Search for the cell housing the specified text and yield its [X, Y] center coordinate. 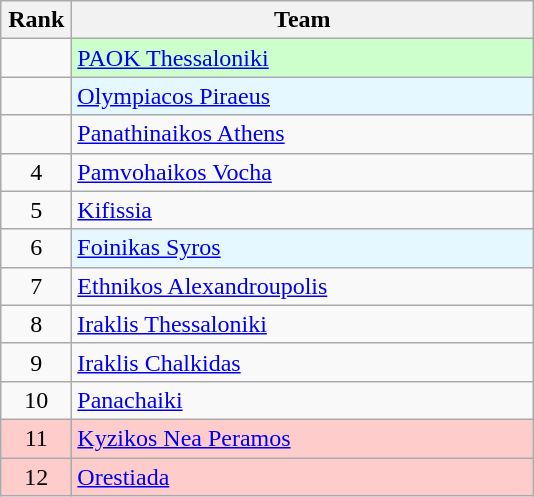
Kyzikos Nea Peramos [302, 438]
7 [36, 286]
Olympiacos Piraeus [302, 96]
Orestiada [302, 477]
4 [36, 172]
Kifissia [302, 210]
Pamvohaikos Vocha [302, 172]
6 [36, 248]
8 [36, 324]
Rank [36, 20]
10 [36, 400]
11 [36, 438]
Team [302, 20]
Foinikas Syros [302, 248]
Iraklis Chalkidas [302, 362]
Panathinaikos Athens [302, 134]
PAOK Thessaloniki [302, 58]
Panachaiki [302, 400]
5 [36, 210]
9 [36, 362]
Iraklis Thessaloniki [302, 324]
12 [36, 477]
Ethnikos Alexandroupolis [302, 286]
